Scan for the cell matching the given text and deliver its (x, y) coordinate at center. 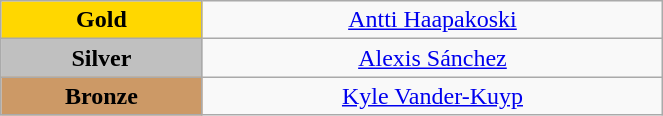
Bronze (102, 96)
Alexis Sánchez (432, 58)
Silver (102, 58)
Antti Haapakoski (432, 20)
Gold (102, 20)
Kyle Vander-Kuyp (432, 96)
